From the cell containing the given text, extract its center point as [x, y] coordinate. 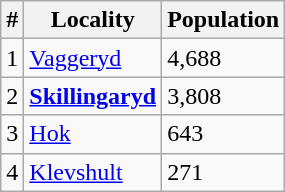
Klevshult [93, 172]
Vaggeryd [93, 58]
3 [12, 134]
3,808 [224, 96]
2 [12, 96]
Skillingaryd [93, 96]
271 [224, 172]
Locality [93, 20]
Population [224, 20]
Hok [93, 134]
4,688 [224, 58]
4 [12, 172]
643 [224, 134]
1 [12, 58]
# [12, 20]
